Determine the [x, y] coordinate at the center of the cell enclosing the given text.  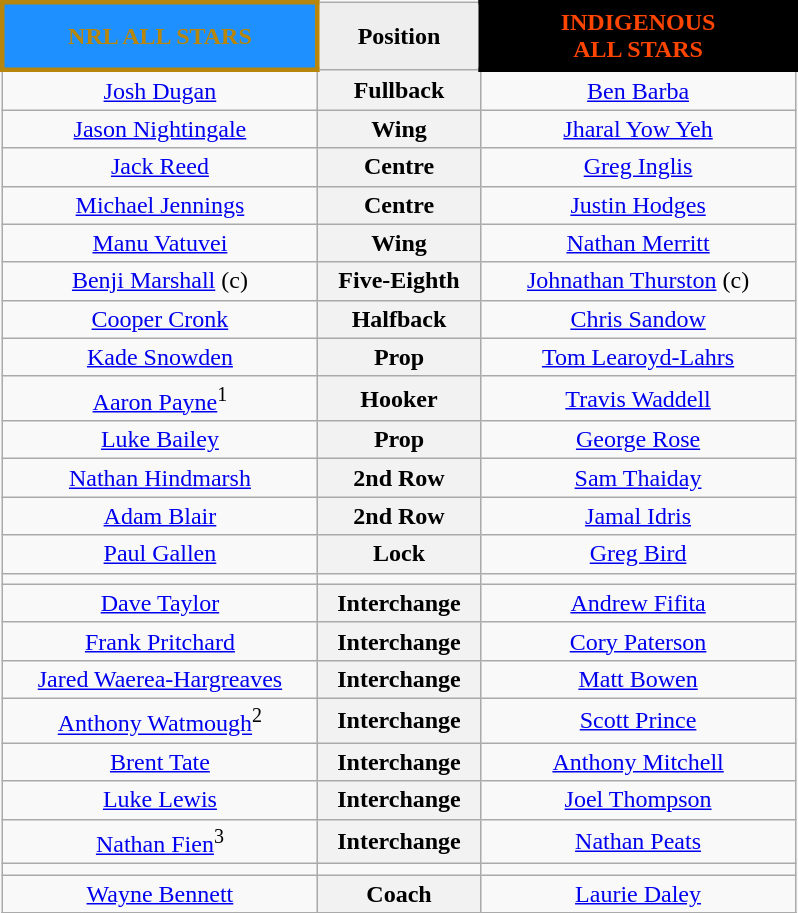
Dave Taylor [160, 603]
Scott Prince [638, 720]
Josh Dugan [160, 90]
Jamal Idris [638, 516]
Kade Snowden [160, 357]
Nathan Hindmarsh [160, 478]
Sam Thaiday [638, 478]
Tom Learoyd-Lahrs [638, 357]
Hooker [399, 398]
Fullback [399, 90]
Travis Waddell [638, 398]
Joel Thompson [638, 800]
Five-Eighth [399, 281]
INDIGENOUS ALL STARS [638, 36]
Greg Bird [638, 554]
Justin Hodges [638, 205]
Luke Lewis [160, 800]
NRL ALL STARS [160, 36]
Nathan Fien3 [160, 842]
Jack Reed [160, 167]
Andrew Fifita [638, 603]
Lock [399, 554]
Benji Marshall (c) [160, 281]
Cooper Cronk [160, 319]
Halfback [399, 319]
George Rose [638, 440]
Ben Barba [638, 90]
Coach [399, 894]
Nathan Merritt [638, 243]
Anthony Watmough2 [160, 720]
Jared Waerea-Hargreaves [160, 679]
Greg Inglis [638, 167]
Luke Bailey [160, 440]
Cory Paterson [638, 641]
Paul Gallen [160, 554]
Matt Bowen [638, 679]
Michael Jennings [160, 205]
Manu Vatuvei [160, 243]
Position [399, 36]
Anthony Mitchell [638, 762]
Frank Pritchard [160, 641]
Chris Sandow [638, 319]
Johnathan Thurston (c) [638, 281]
Laurie Daley [638, 894]
Aaron Payne1 [160, 398]
Jharal Yow Yeh [638, 129]
Brent Tate [160, 762]
Nathan Peats [638, 842]
Adam Blair [160, 516]
Jason Nightingale [160, 129]
Wayne Bennett [160, 894]
